Return the (X, Y) coordinate for the center point of the cell that contains the specified text.  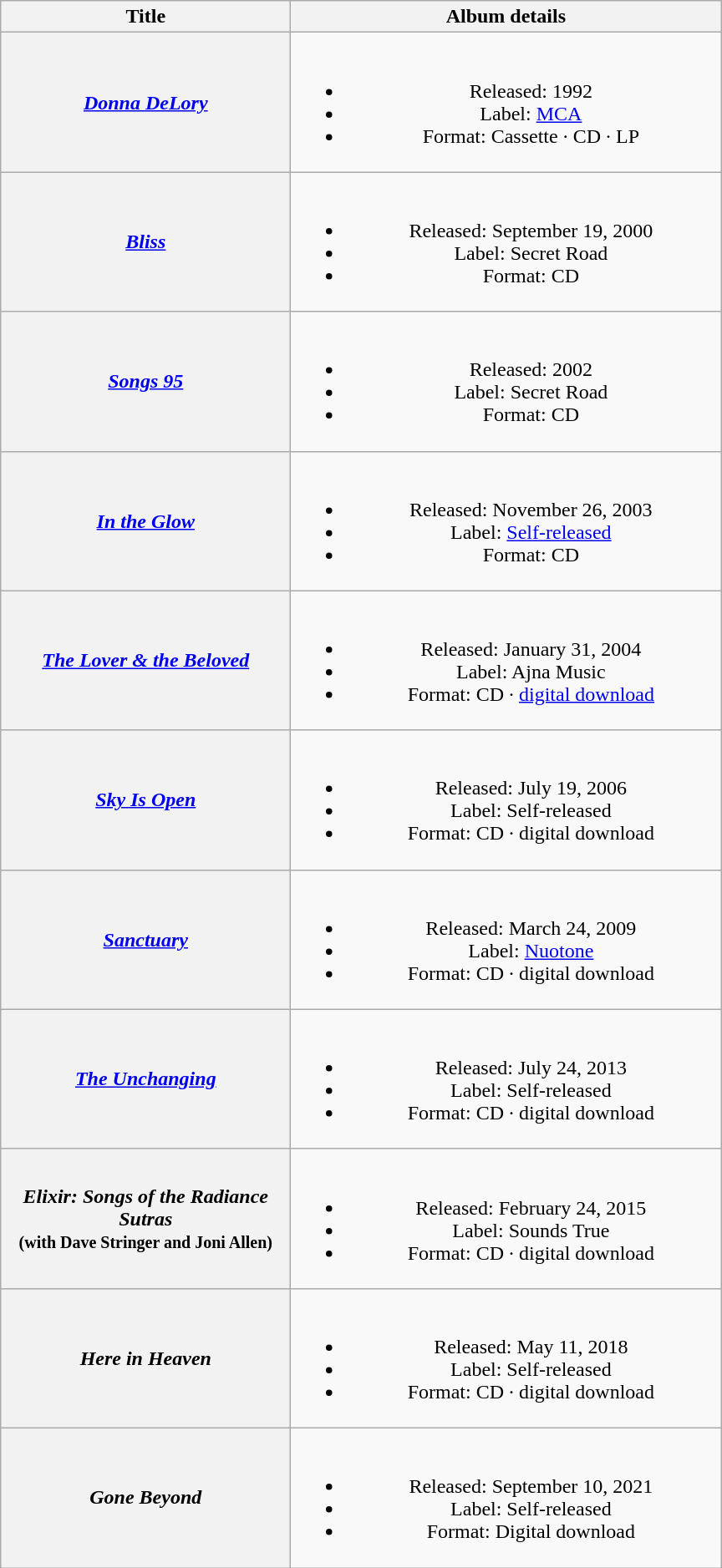
Released: February 24, 2015Label: Sounds TrueFormat: CD · digital download (506, 1218)
Released: September 10, 2021Label: Self-releasedFormat: Digital download (506, 1497)
Gone Beyond (145, 1497)
Released: July 24, 2013Label: Self-releasedFormat: CD · digital download (506, 1079)
Here in Heaven (145, 1358)
Released: September 19, 2000Label: Secret RoadFormat: CD (506, 242)
Released: January 31, 2004Label: Ajna MusicFormat: CD · digital download (506, 660)
Bliss (145, 242)
In the Glow (145, 521)
Released: March 24, 2009Label: NuotoneFormat: CD · digital download (506, 939)
Sky Is Open (145, 800)
Donna DeLory (145, 102)
Elixir: Songs of the Radiance Sutras(with Dave Stringer and Joni Allen) (145, 1218)
Released: May 11, 2018Label: Self-releasedFormat: CD · digital download (506, 1358)
Sanctuary (145, 939)
Title (145, 17)
Album details (506, 17)
The Unchanging (145, 1079)
Songs 95 (145, 381)
The Lover & the Beloved (145, 660)
Released: 2002Label: Secret RoadFormat: CD (506, 381)
Released: July 19, 2006Label: Self-releasedFormat: CD · digital download (506, 800)
Released: 1992Label: MCAFormat: Cassette · CD · LP (506, 102)
Released: November 26, 2003Label: Self-releasedFormat: CD (506, 521)
